Provide the [x, y] coordinate of the cell's center where the given text is located.  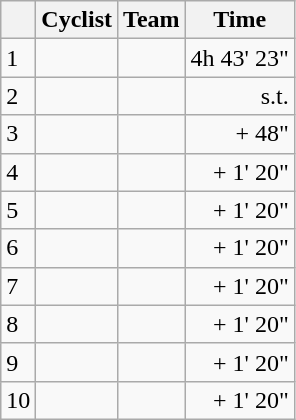
1 [18, 58]
6 [18, 248]
+ 48" [240, 134]
4 [18, 172]
Team [152, 20]
10 [18, 400]
2 [18, 96]
7 [18, 286]
Time [240, 20]
9 [18, 362]
5 [18, 210]
s.t. [240, 96]
Cyclist [77, 20]
3 [18, 134]
8 [18, 324]
4h 43' 23" [240, 58]
